Identify which cell holds the provided text, then report its (X, Y) central coordinate. 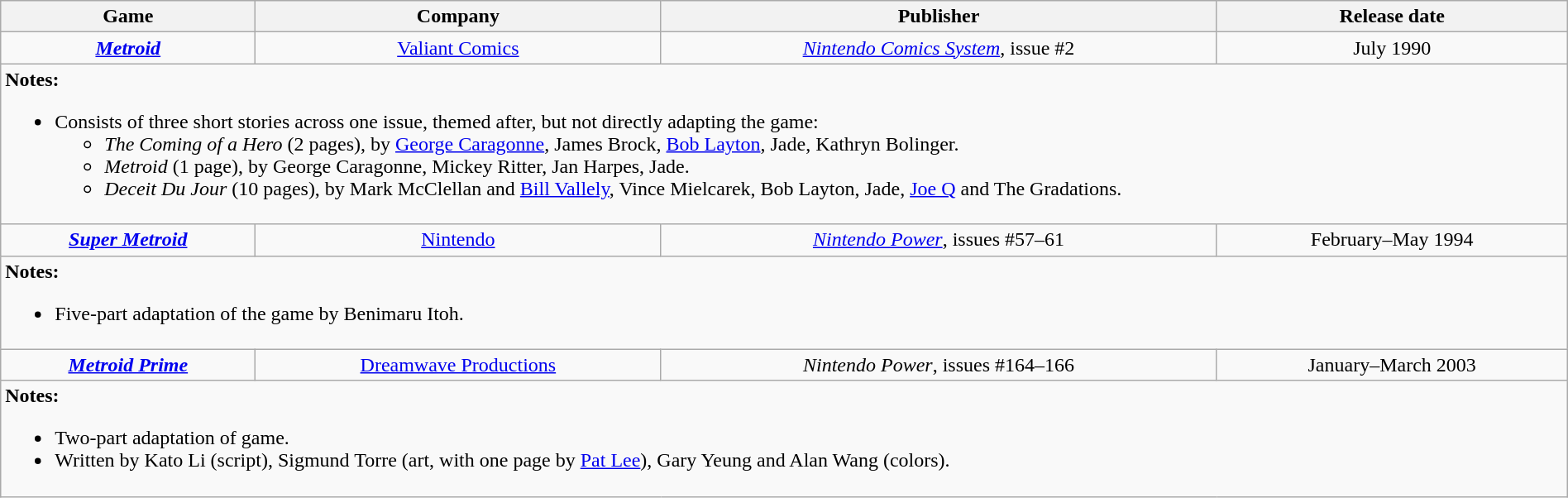
Notes:Five-part adaptation of the game by Benimaru Itoh. (784, 303)
Super Metroid (128, 240)
July 1990 (1392, 48)
Dreamwave Productions (458, 365)
Notes:Two-part adaptation of game.Written by Kato Li (script), Sigmund Torre (art, with one page by Pat Lee), Gary Yeung and Alan Wang (colors). (784, 438)
Metroid (128, 48)
Nintendo (458, 240)
February–May 1994 (1392, 240)
Nintendo Power, issues #57–61 (939, 240)
Nintendo Comics System, issue #2 (939, 48)
Game (128, 17)
Nintendo Power, issues #164–166 (939, 365)
Release date (1392, 17)
Metroid Prime (128, 365)
January–March 2003 (1392, 365)
Valiant Comics (458, 48)
Publisher (939, 17)
Company (458, 17)
